Extract the [x, y] coordinate from the center of the cell holding the provided text.  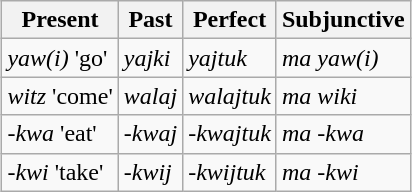
yajki [150, 58]
ma yaw(i) [343, 58]
-kwajtuk [230, 134]
walaj [150, 96]
-kwij [150, 172]
Present [60, 20]
-kwa 'eat' [60, 134]
Subjunctive [343, 20]
yaw(i) 'go' [60, 58]
-kwaj [150, 134]
ma wiki [343, 96]
yajtuk [230, 58]
-kwi 'take' [60, 172]
-kwijtuk [230, 172]
walajtuk [230, 96]
ma -kwa [343, 134]
Past [150, 20]
ma -kwi [343, 172]
witz 'come' [60, 96]
Perfect [230, 20]
